Extract the [x, y] coordinate from the center of the cell holding the provided text.  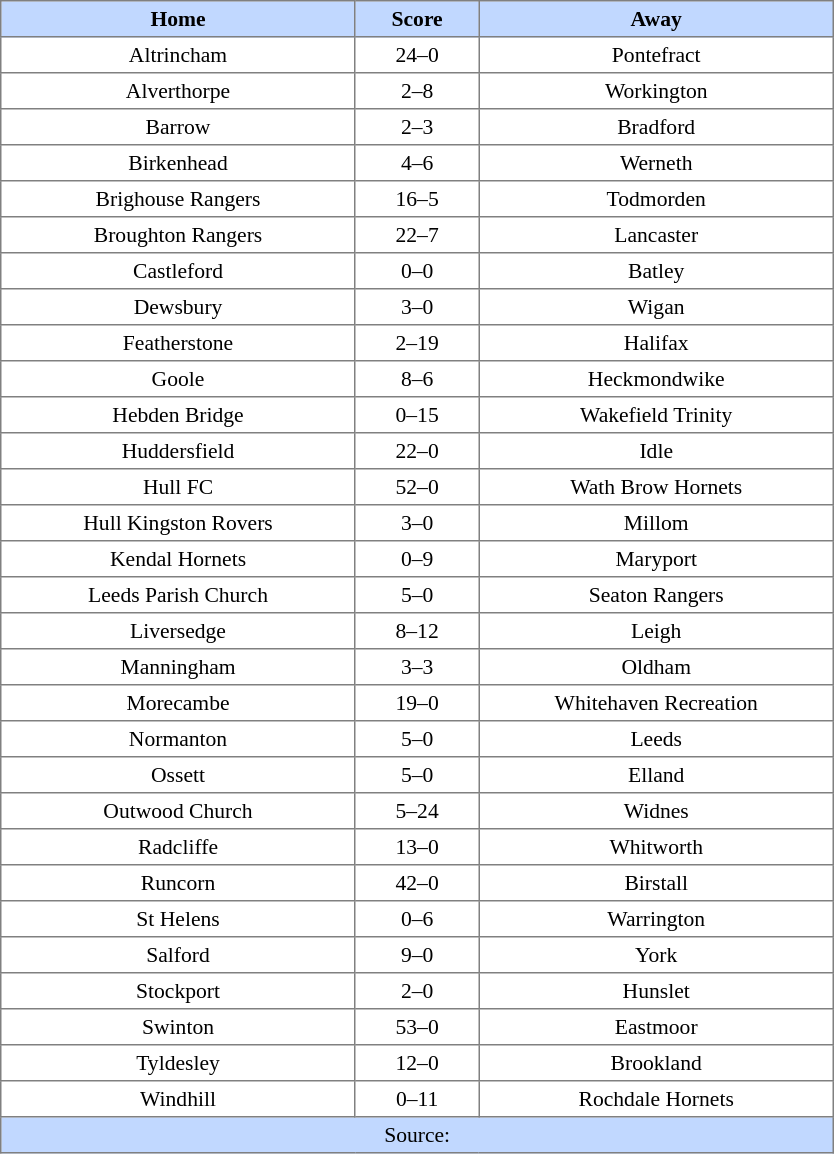
Hull Kingston Rovers [178, 523]
Millom [656, 523]
Radcliffe [178, 847]
Tyldesley [178, 1063]
Whitehaven Recreation [656, 703]
Wath Brow Hornets [656, 487]
2–19 [417, 343]
8–12 [417, 631]
0–6 [417, 919]
Todmorden [656, 199]
Runcorn [178, 883]
Brookland [656, 1063]
Heckmondwike [656, 379]
5–24 [417, 811]
Windhill [178, 1099]
12–0 [417, 1063]
Ossett [178, 775]
Whitworth [656, 847]
Pontefract [656, 55]
Bradford [656, 127]
Leeds [656, 739]
Castleford [178, 271]
53–0 [417, 1027]
24–0 [417, 55]
Wigan [656, 307]
Birkenhead [178, 163]
Salford [178, 955]
22–0 [417, 451]
Widnes [656, 811]
Hull FC [178, 487]
19–0 [417, 703]
16–5 [417, 199]
2–8 [417, 91]
Home [178, 19]
Werneth [656, 163]
Barrow [178, 127]
Hunslet [656, 991]
52–0 [417, 487]
Idle [656, 451]
Leigh [656, 631]
13–0 [417, 847]
0–11 [417, 1099]
9–0 [417, 955]
42–0 [417, 883]
Hebden Bridge [178, 415]
Wakefield Trinity [656, 415]
0–15 [417, 415]
Featherstone [178, 343]
Source: [418, 1135]
Brighouse Rangers [178, 199]
Swinton [178, 1027]
Huddersfield [178, 451]
Outwood Church [178, 811]
Alverthorpe [178, 91]
0–9 [417, 559]
Elland [656, 775]
Oldham [656, 667]
2–0 [417, 991]
St Helens [178, 919]
Normanton [178, 739]
Liversedge [178, 631]
Dewsbury [178, 307]
Warrington [656, 919]
Maryport [656, 559]
2–3 [417, 127]
8–6 [417, 379]
Stockport [178, 991]
Score [417, 19]
York [656, 955]
Goole [178, 379]
Away [656, 19]
Seaton Rangers [656, 595]
4–6 [417, 163]
Eastmoor [656, 1027]
Manningham [178, 667]
Leeds Parish Church [178, 595]
Altrincham [178, 55]
Rochdale Hornets [656, 1099]
Batley [656, 271]
Broughton Rangers [178, 235]
3–3 [417, 667]
Halifax [656, 343]
Morecambe [178, 703]
Lancaster [656, 235]
Kendal Hornets [178, 559]
Birstall [656, 883]
Workington [656, 91]
0–0 [417, 271]
22–7 [417, 235]
